Scan for the cell matching the given text and deliver its (X, Y) coordinate at center. 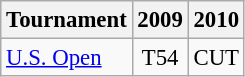
CUT (216, 58)
T54 (160, 58)
Tournament (66, 20)
2010 (216, 20)
U.S. Open (66, 58)
2009 (160, 20)
